Scan for the cell matching the given text and deliver its (x, y) coordinate at center. 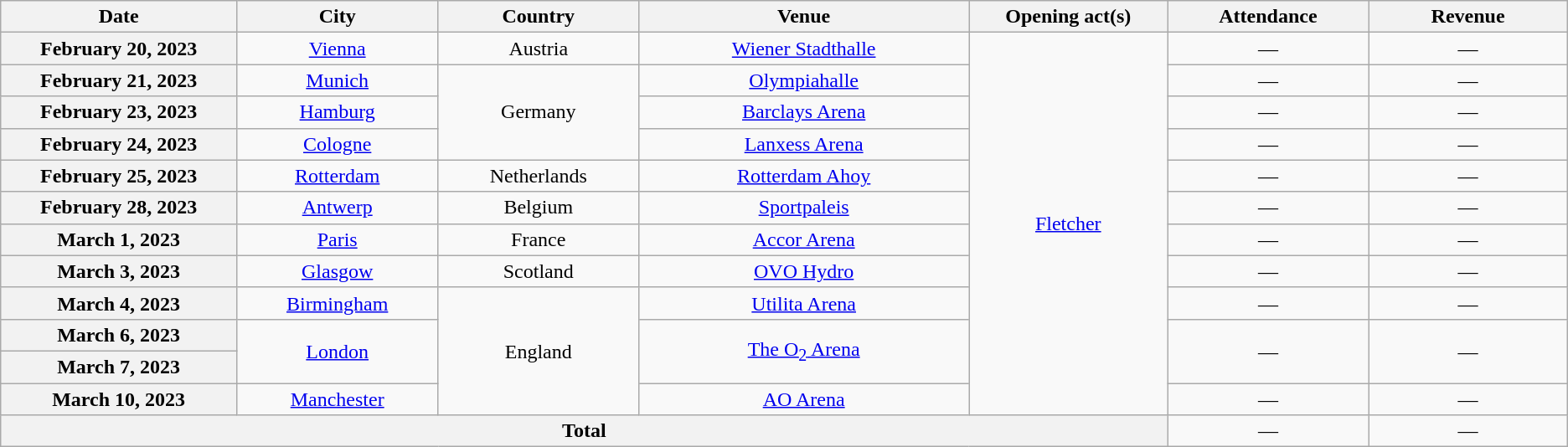
Opening act(s) (1069, 17)
Total (585, 431)
France (539, 239)
Rotterdam Ahoy (804, 176)
Attendance (1268, 17)
March 1, 2023 (119, 239)
Netherlands (539, 176)
Austria (539, 49)
Scotland (539, 271)
AO Arena (804, 399)
Rotterdam (338, 176)
Munich (338, 80)
February 21, 2023 (119, 80)
Birmingham (338, 303)
Country (539, 17)
Utilita Arena (804, 303)
OVO Hydro (804, 271)
Germany (539, 112)
Wiener Stadthalle (804, 49)
March 7, 2023 (119, 367)
March 6, 2023 (119, 335)
Manchester (338, 399)
March 4, 2023 (119, 303)
Paris (338, 239)
February 23, 2023 (119, 112)
February 28, 2023 (119, 208)
The O2 Arena (804, 351)
England (539, 351)
Venue (804, 17)
City (338, 17)
Belgium (539, 208)
Cologne (338, 144)
February 20, 2023 (119, 49)
Accor Arena (804, 239)
Hamburg (338, 112)
Antwerp (338, 208)
Date (119, 17)
Glasgow (338, 271)
Sportpaleis (804, 208)
February 24, 2023 (119, 144)
March 3, 2023 (119, 271)
Lanxess Arena (804, 144)
March 10, 2023 (119, 399)
Olympiahalle (804, 80)
Barclays Arena (804, 112)
London (338, 351)
Revenue (1467, 17)
Fletcher (1069, 224)
Vienna (338, 49)
February 25, 2023 (119, 176)
